Locate the cell with the specified text and output its [X, Y] center coordinate. 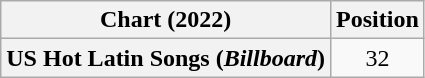
US Hot Latin Songs (Billboard) [166, 58]
32 [378, 58]
Chart (2022) [166, 20]
Position [378, 20]
